Return the (x, y) coordinate for the center point of the cell that contains the specified text.  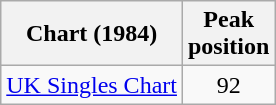
Peakposition (228, 34)
Chart (1984) (92, 34)
92 (228, 85)
UK Singles Chart (92, 85)
